Provide the [X, Y] coordinate of the cell's center where the given text is located.  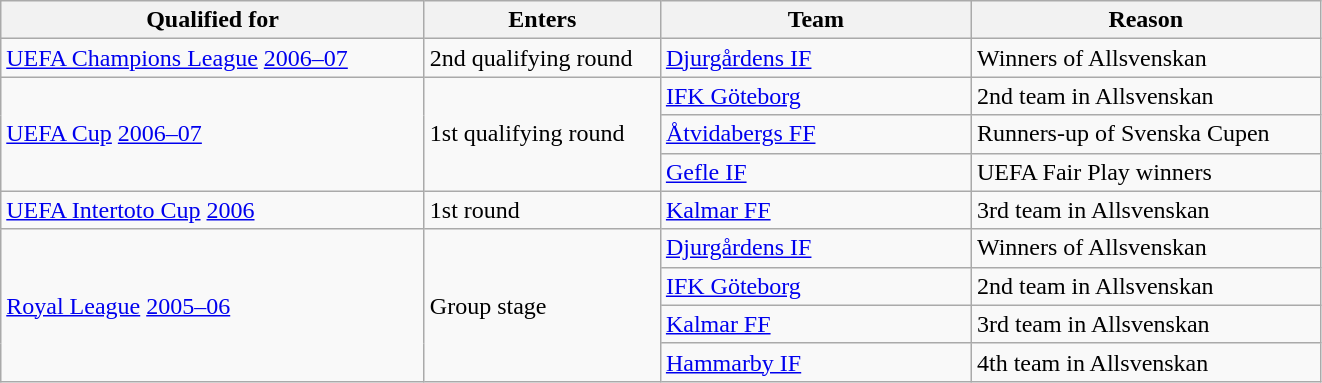
1st round [542, 210]
UEFA Intertoto Cup 2006 [213, 210]
UEFA Cup 2006–07 [213, 134]
4th team in Allsvenskan [1146, 362]
Qualified for [213, 20]
Runners-up of Svenska Cupen [1146, 134]
2nd qualifying round [542, 58]
Group stage [542, 305]
Team [816, 20]
Gefle IF [816, 172]
Enters [542, 20]
UEFA Fair Play winners [1146, 172]
Åtvidabergs FF [816, 134]
1st qualifying round [542, 134]
Royal League 2005–06 [213, 305]
Hammarby IF [816, 362]
Reason [1146, 20]
UEFA Champions League 2006–07 [213, 58]
